Detect which cell encompasses the target text, then output its [X, Y] center coordinate. 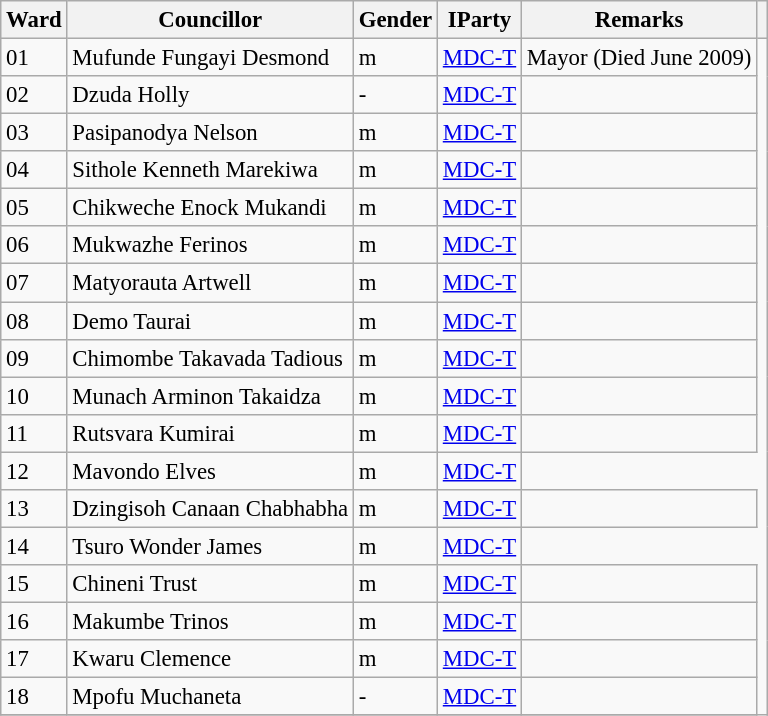
Tsuro Wonder James [210, 546]
Demo Taurai [210, 321]
15 [34, 584]
13 [34, 509]
Matyorauta Artwell [210, 283]
16 [34, 621]
Munach Arminon Takaidza [210, 396]
09 [34, 358]
Pasipanodya Nelson [210, 133]
06 [34, 245]
Mufunde Fungayi Desmond [210, 58]
12 [34, 471]
07 [34, 283]
05 [34, 208]
14 [34, 546]
Chikweche Enock Mukandi [210, 208]
08 [34, 321]
04 [34, 170]
Remarks [638, 20]
Chimombe Takavada Tadious [210, 358]
10 [34, 396]
02 [34, 95]
Councillor [210, 20]
Mavondo Elves [210, 471]
Mukwazhe Ferinos [210, 245]
Sithole Kenneth Marekiwa [210, 170]
17 [34, 659]
11 [34, 433]
03 [34, 133]
Mayor (Died June 2009) [638, 58]
Ward [34, 20]
Chineni Trust [210, 584]
Mpofu Muchaneta [210, 697]
Kwaru Clemence [210, 659]
Dzuda Holly [210, 95]
Gender [395, 20]
01 [34, 58]
Rutsvara Kumirai [210, 433]
Dzingisoh Canaan Chabhabha [210, 509]
18 [34, 697]
Makumbe Trinos [210, 621]
IParty [479, 20]
